From the cell containing the given text, extract its center point as (x, y) coordinate. 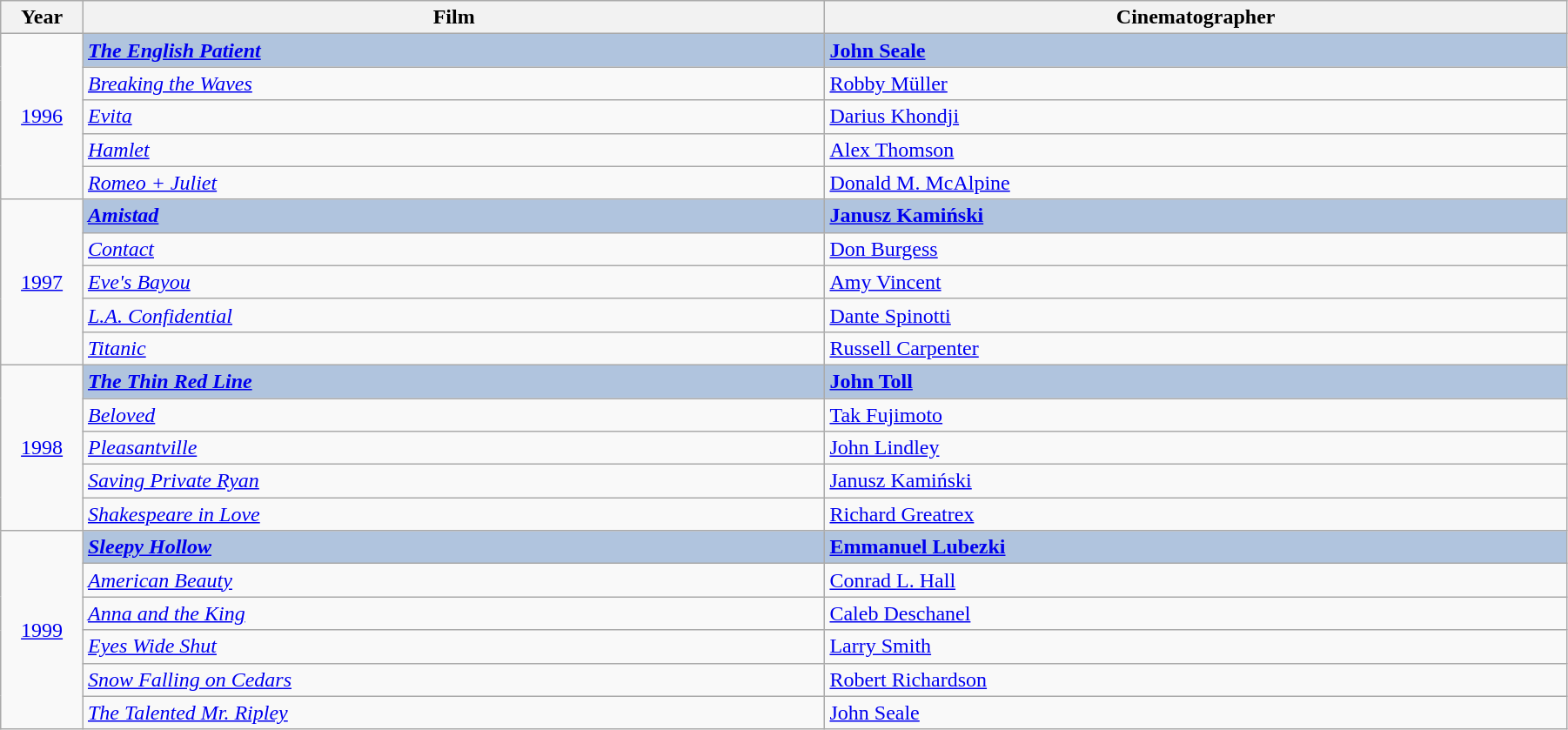
Shakespeare in Love (453, 514)
John Toll (1196, 381)
Hamlet (453, 150)
The Thin Red Line (453, 381)
Donald M. McAlpine (1196, 183)
Tak Fujimoto (1196, 415)
1996 (42, 117)
Sleepy Hollow (453, 547)
Snow Falling on Cedars (453, 680)
The Talented Mr. Ripley (453, 713)
Larry Smith (1196, 646)
1999 (42, 630)
Robert Richardson (1196, 680)
Cinematographer (1196, 17)
Richard Greatrex (1196, 514)
Don Burgess (1196, 249)
John Lindley (1196, 448)
L.A. Confidential (453, 315)
Alex Thomson (1196, 150)
Breaking the Waves (453, 84)
Evita (453, 117)
Eve's Bayou (453, 282)
Pleasantville (453, 448)
Dante Spinotti (1196, 315)
Conrad L. Hall (1196, 580)
Russell Carpenter (1196, 348)
American Beauty (453, 580)
Emmanuel Lubezki (1196, 547)
Saving Private Ryan (453, 481)
Darius Khondji (1196, 117)
Beloved (453, 415)
Amy Vincent (1196, 282)
The English Patient (453, 50)
Film (453, 17)
Caleb Deschanel (1196, 613)
1998 (42, 447)
Year (42, 17)
Anna and the King (453, 613)
1997 (42, 282)
Romeo + Juliet (453, 183)
Titanic (453, 348)
Amistad (453, 216)
Robby Müller (1196, 84)
Eyes Wide Shut (453, 646)
Contact (453, 249)
